For the text-containing cell, return its midpoint in (x, y) coordinate format. 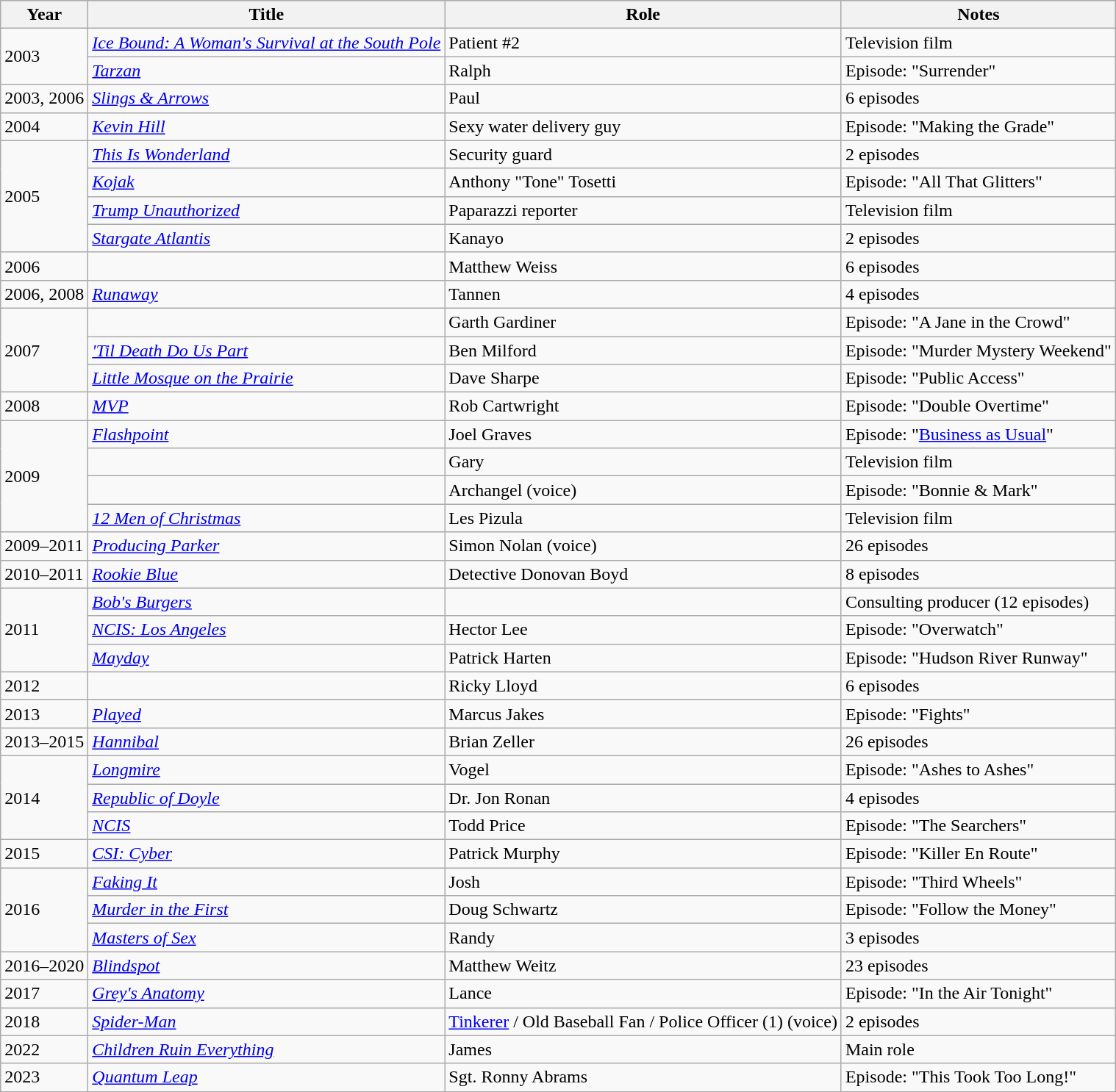
Ben Milford (643, 351)
Episode: "All That Glitters" (978, 182)
Episode: "Fights" (978, 714)
Hector Lee (643, 630)
CSI: Cyber (266, 854)
Episode: "Bonnie & Mark" (978, 490)
Blindspot (266, 966)
Patrick Murphy (643, 854)
Consulting producer (12 episodes) (978, 602)
3 episodes (978, 938)
Kevin Hill (266, 126)
Garth Gardiner (643, 322)
2009 (44, 476)
Sexy water delivery guy (643, 126)
2005 (44, 196)
Quantum Leap (266, 1077)
2003 (44, 57)
2008 (44, 406)
Rookie Blue (266, 574)
2018 (44, 1021)
Episode: "Follow the Money" (978, 910)
Todd Price (643, 826)
Simon Nolan (voice) (643, 546)
2016 (44, 910)
Episode: "Murder Mystery Weekend" (978, 351)
Episode: "Overwatch" (978, 630)
Episode: "Surrender" (978, 71)
Dave Sharpe (643, 378)
Trump Unauthorized (266, 210)
Republic of Doyle (266, 797)
2010–2011 (44, 574)
Episode: "Double Overtime" (978, 406)
Runaway (266, 294)
Ralph (643, 71)
James (643, 1049)
Security guard (643, 154)
Tarzan (266, 71)
Faking It (266, 882)
Matthew Weiss (643, 266)
Marcus Jakes (643, 714)
Bob's Burgers (266, 602)
2013–2015 (44, 741)
Paul (643, 98)
Year (44, 15)
Stargate Atlantis (266, 238)
Little Mosque on the Prairie (266, 378)
2022 (44, 1049)
'Til Death Do Us Part (266, 351)
12 Men of Christmas (266, 518)
Episode: "Business as Usual" (978, 434)
Episode: "Ashes to Ashes" (978, 769)
Tinkerer / Old Baseball Fan / Police Officer (1) (voice) (643, 1021)
Notes (978, 15)
Grey's Anatomy (266, 994)
Tannen (643, 294)
Rob Cartwright (643, 406)
2011 (44, 630)
Played (266, 714)
Role (643, 15)
Episode: "The Searchers" (978, 826)
2007 (44, 350)
Hannibal (266, 741)
This Is Wonderland (266, 154)
Slings & Arrows (266, 98)
MVP (266, 406)
Anthony "Tone" Tosetti (643, 182)
2014 (44, 797)
Murder in the First (266, 910)
2003, 2006 (44, 98)
Ricky Lloyd (643, 686)
Episode: "A Jane in the Crowd" (978, 322)
23 episodes (978, 966)
Ice Bound: A Woman's Survival at the South Pole (266, 43)
Joel Graves (643, 434)
Lance (643, 994)
Episode: "Public Access" (978, 378)
NCIS: Los Angeles (266, 630)
Brian Zeller (643, 741)
Main role (978, 1049)
Archangel (voice) (643, 490)
Episode: "Hudson River Runway" (978, 658)
Gary (643, 462)
2012 (44, 686)
Patient #2 (643, 43)
2006, 2008 (44, 294)
Vogel (643, 769)
8 episodes (978, 574)
Kojak (266, 182)
Patrick Harten (643, 658)
Children Ruin Everything (266, 1049)
Longmire (266, 769)
Sgt. Ronny Abrams (643, 1077)
Producing Parker (266, 546)
2016–2020 (44, 966)
Episode: "Making the Grade" (978, 126)
Matthew Weitz (643, 966)
Episode: "Third Wheels" (978, 882)
Detective Donovan Boyd (643, 574)
Episode: "This Took Too Long!" (978, 1077)
Randy (643, 938)
Paparazzi reporter (643, 210)
Flashpoint (266, 434)
Les Pizula (643, 518)
2023 (44, 1077)
Dr. Jon Ronan (643, 797)
2006 (44, 266)
2015 (44, 854)
2009–2011 (44, 546)
Spider-Man (266, 1021)
Masters of Sex (266, 938)
2004 (44, 126)
2013 (44, 714)
Doug Schwartz (643, 910)
Title (266, 15)
Josh (643, 882)
Episode: "Killer En Route" (978, 854)
Mayday (266, 658)
2017 (44, 994)
Kanayo (643, 238)
Episode: "In the Air Tonight" (978, 994)
NCIS (266, 826)
